Identify which cell holds the provided text, then report its [X, Y] central coordinate. 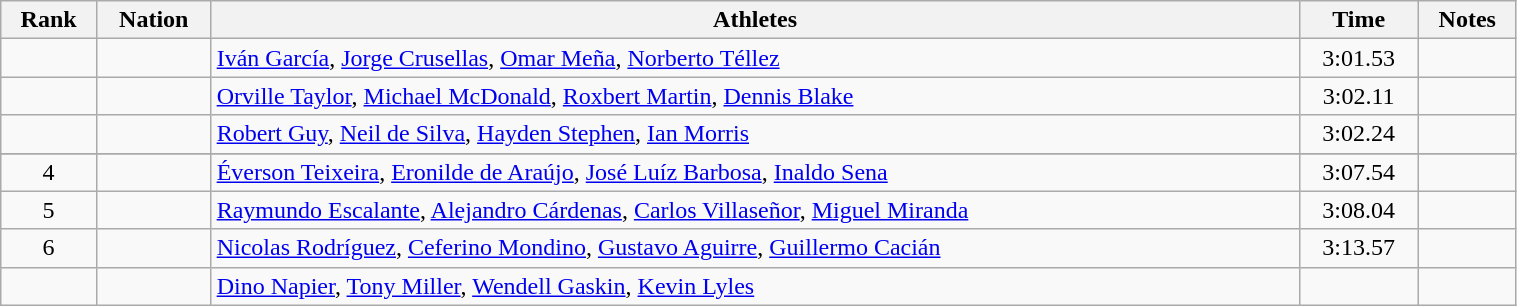
3:02.24 [1358, 134]
Rank [49, 20]
Nicolas Rodríguez, Ceferino Mondino, Gustavo Aguirre, Guillermo Cacián [755, 248]
Orville Taylor, Michael McDonald, Roxbert Martin, Dennis Blake [755, 96]
Robert Guy, Neil de Silva, Hayden Stephen, Ian Morris [755, 134]
Raymundo Escalante, Alejandro Cárdenas, Carlos Villaseñor, Miguel Miranda [755, 210]
3:08.04 [1358, 210]
Iván García, Jorge Crusellas, Omar Meña, Norberto Téllez [755, 58]
4 [49, 172]
3:13.57 [1358, 248]
5 [49, 210]
Nation [154, 20]
3:02.11 [1358, 96]
3:01.53 [1358, 58]
3:07.54 [1358, 172]
Éverson Teixeira, Eronilde de Araújo, José Luíz Barbosa, Inaldo Sena [755, 172]
Dino Napier, Tony Miller, Wendell Gaskin, Kevin Lyles [755, 286]
6 [49, 248]
Time [1358, 20]
Athletes [755, 20]
Notes [1467, 20]
